Search for the cell housing the specified text and yield its [X, Y] center coordinate. 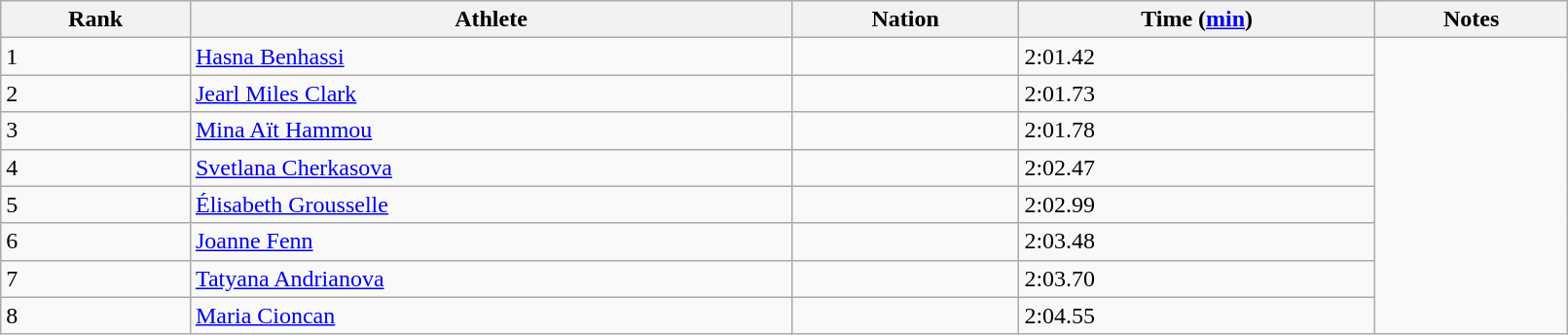
2:01.73 [1197, 93]
2:02.47 [1197, 167]
2:03.70 [1197, 279]
2:01.78 [1197, 130]
7 [95, 279]
Svetlana Cherkasova [491, 167]
Notes [1471, 19]
Jearl Miles Clark [491, 93]
Time (min) [1197, 19]
2:01.42 [1197, 56]
Tatyana Andrianova [491, 279]
Athlete [491, 19]
Rank [95, 19]
3 [95, 130]
2:02.99 [1197, 205]
1 [95, 56]
Élisabeth Grousselle [491, 205]
Maria Cioncan [491, 316]
Mina Aït Hammou [491, 130]
4 [95, 167]
5 [95, 205]
Joanne Fenn [491, 242]
6 [95, 242]
Hasna Benhassi [491, 56]
Nation [905, 19]
2:03.48 [1197, 242]
2 [95, 93]
2:04.55 [1197, 316]
8 [95, 316]
